Return the (X, Y) coordinate for the center point of the cell that contains the specified text.  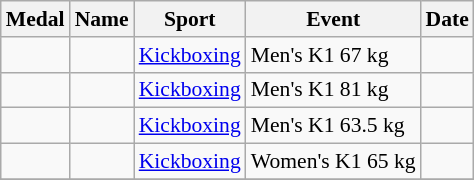
Name (102, 19)
Event (334, 19)
Medal (36, 19)
Men's K1 63.5 kg (334, 126)
Men's K1 81 kg (334, 90)
Sport (190, 19)
Men's K1 67 kg (334, 55)
Women's K1 65 kg (334, 162)
Date (448, 19)
